Find where the given text appears and provide that cell's center as (x, y) coordinate. 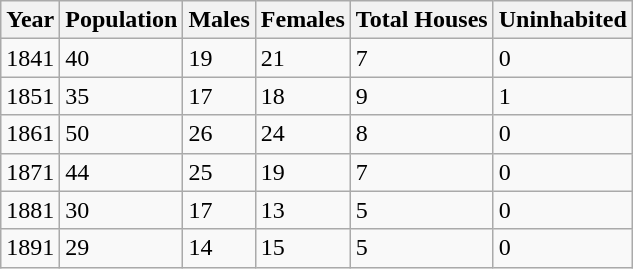
44 (122, 172)
50 (122, 134)
Males (219, 20)
24 (302, 134)
15 (302, 248)
Population (122, 20)
18 (302, 96)
1891 (30, 248)
26 (219, 134)
40 (122, 58)
30 (122, 210)
Females (302, 20)
Year (30, 20)
21 (302, 58)
35 (122, 96)
Uninhabited (562, 20)
9 (422, 96)
8 (422, 134)
1861 (30, 134)
1871 (30, 172)
1881 (30, 210)
14 (219, 248)
Total Houses (422, 20)
29 (122, 248)
25 (219, 172)
13 (302, 210)
1 (562, 96)
1851 (30, 96)
1841 (30, 58)
